Pinpoint the cell where the given text exists, returning its [x, y] midpoint coordinate. 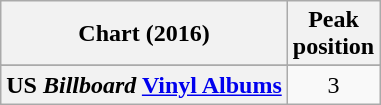
Peak position [333, 34]
US Billboard Vinyl Albums [144, 85]
Chart (2016) [144, 34]
3 [333, 85]
